For the text-containing cell, return its midpoint in [x, y] coordinate format. 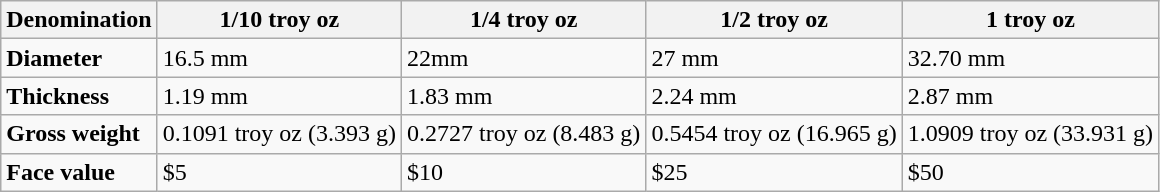
0.1091 troy oz (3.393 g) [279, 134]
27 mm [774, 58]
Denomination [79, 20]
0.2727 troy oz (8.483 g) [524, 134]
$5 [279, 172]
1.0909 troy oz (33.931 g) [1030, 134]
Face value [79, 172]
32.70 mm [1030, 58]
0.5454 troy oz (16.965 g) [774, 134]
$50 [1030, 172]
1/2 troy oz [774, 20]
1/4 troy oz [524, 20]
1 troy oz [1030, 20]
16.5 mm [279, 58]
2.87 mm [1030, 96]
$10 [524, 172]
1/10 troy oz [279, 20]
Diameter [79, 58]
Thickness [79, 96]
Gross weight [79, 134]
$25 [774, 172]
1.83 mm [524, 96]
1.19 mm [279, 96]
2.24 mm [774, 96]
22mm [524, 58]
